Locate the cell with the specified text and output its (X, Y) center coordinate. 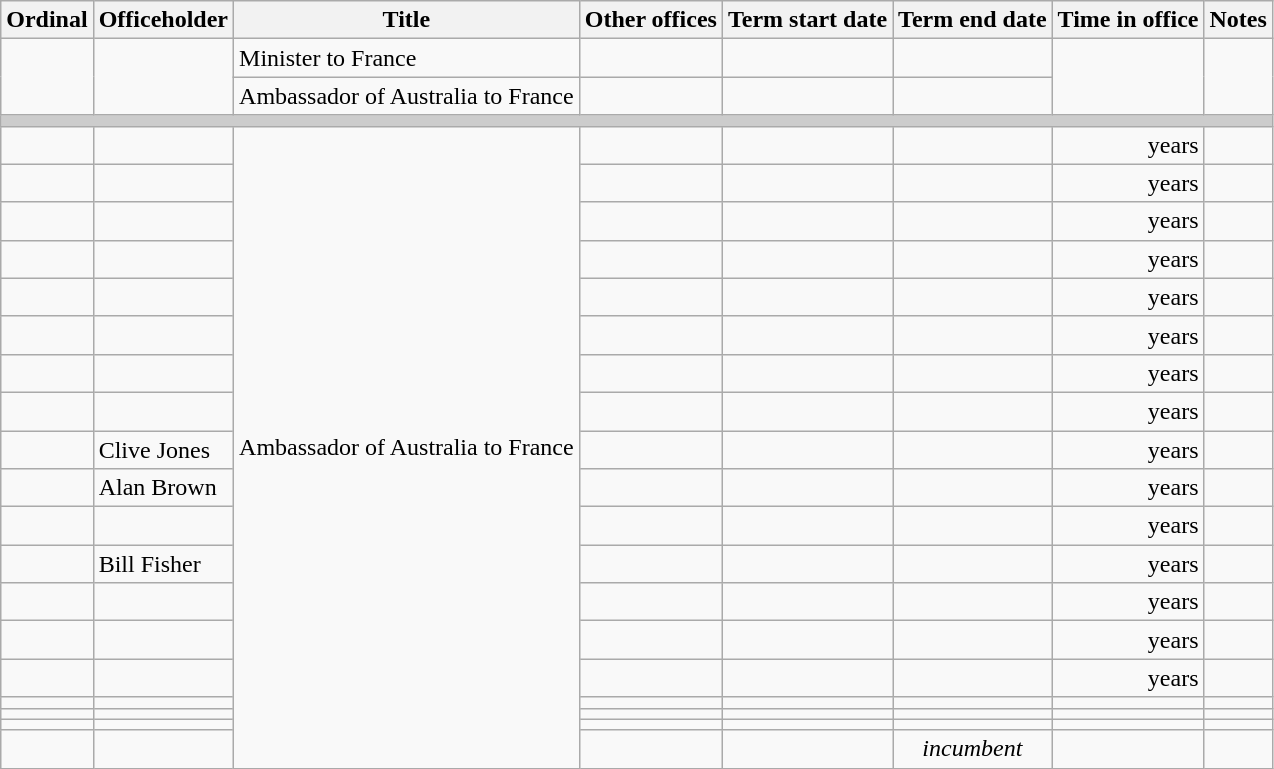
Clive Jones (163, 449)
Minister to France (407, 58)
Bill Fisher (163, 564)
Ordinal (47, 20)
Notes (1238, 20)
incumbent (973, 749)
Officeholder (163, 20)
Time in office (1128, 20)
Other offices (650, 20)
Title (407, 20)
Term start date (807, 20)
Term end date (973, 20)
Alan Brown (163, 488)
